Identify which cell holds the provided text, then report its (x, y) central coordinate. 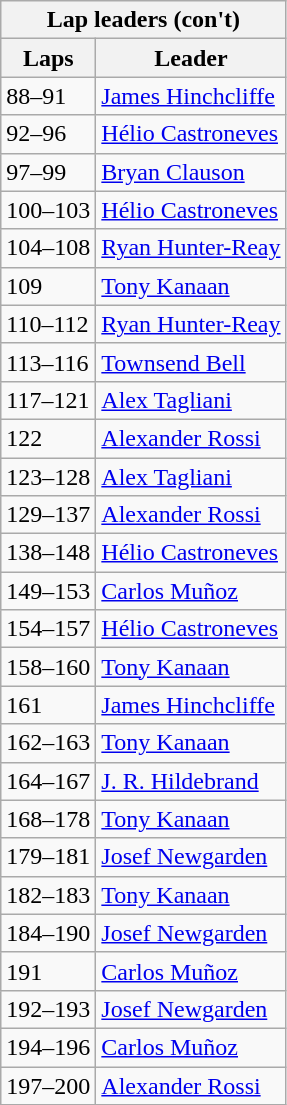
Laps (48, 58)
197–200 (48, 1085)
122 (48, 438)
192–193 (48, 1009)
Townsend Bell (191, 362)
179–181 (48, 857)
158–160 (48, 667)
129–137 (48, 515)
161 (48, 705)
182–183 (48, 895)
149–153 (48, 591)
Bryan Clauson (191, 172)
123–128 (48, 477)
117–121 (48, 400)
J. R. Hildebrand (191, 781)
104–108 (48, 248)
162–163 (48, 743)
92–96 (48, 134)
154–157 (48, 629)
97–99 (48, 172)
191 (48, 971)
138–148 (48, 553)
109 (48, 286)
113–116 (48, 362)
168–178 (48, 819)
88–91 (48, 96)
110–112 (48, 324)
Lap leaders (con't) (144, 20)
100–103 (48, 210)
Leader (191, 58)
164–167 (48, 781)
184–190 (48, 933)
194–196 (48, 1047)
